Return [x, y] of the center of cell containing provided text 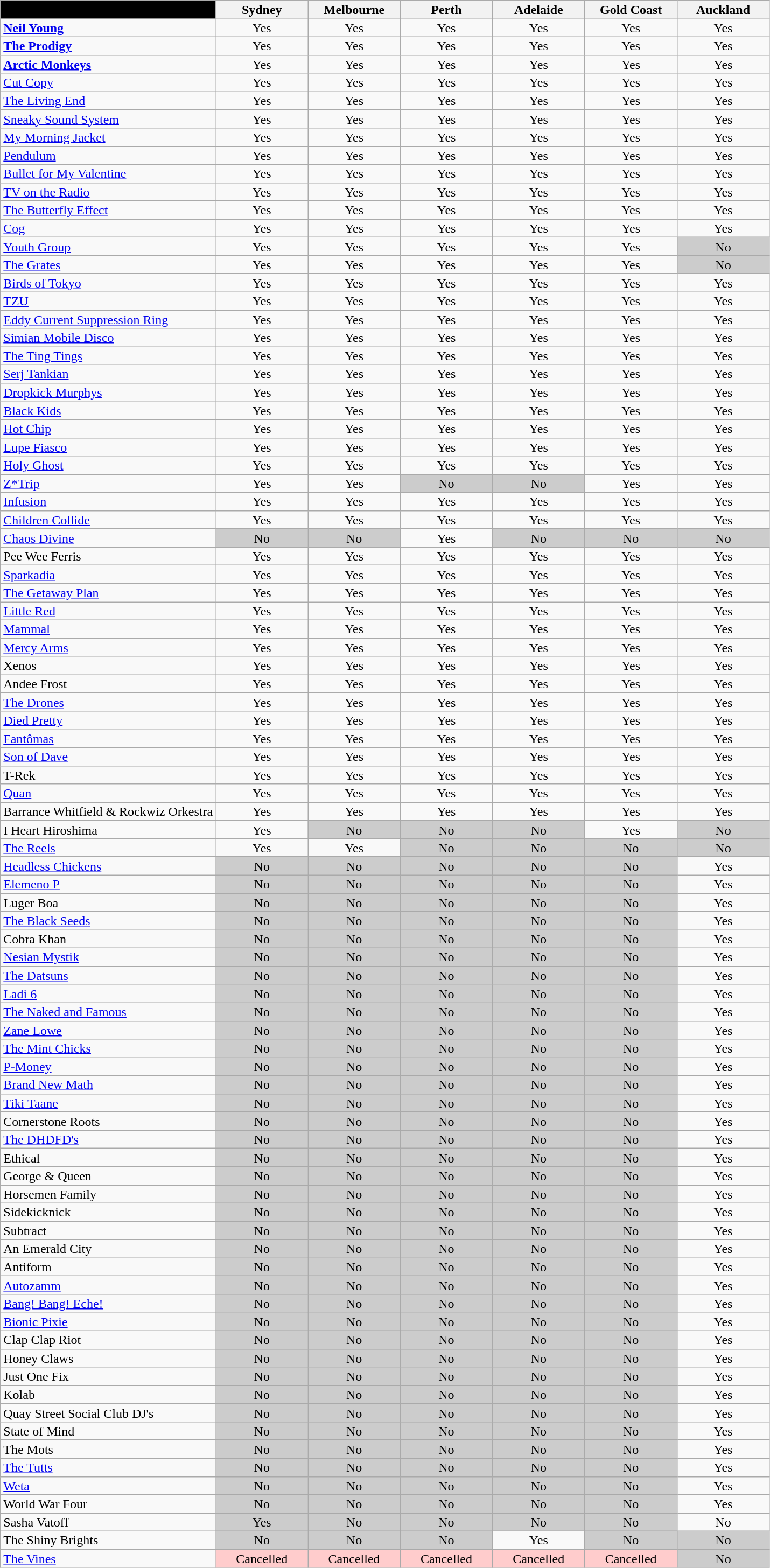
Holy Ghost [108, 465]
The Black Seeds [108, 921]
TV on the Radio [108, 192]
Zane Lowe [108, 1030]
Sneaky Sound System [108, 119]
Quan [108, 793]
Sparkadia [108, 575]
Adelaide [538, 10]
Dropkick Murphys [108, 392]
TZU [108, 301]
Mammal [108, 629]
Birds of Tokyo [108, 283]
Cut Copy [108, 82]
Barrance Whitfield & Rockwiz Orkestra [108, 811]
The Prodigy [108, 46]
Bionic Pixie [108, 1322]
Headless Chickens [108, 866]
Autozamm [108, 1285]
The Drones [108, 702]
Black Kids [108, 410]
Eddy Current Suppression Ring [108, 319]
The Shiny Brights [108, 1541]
The Ting Tings [108, 356]
Neil Young [108, 28]
Fantômas [108, 738]
Sasha Vatoff [108, 1522]
Just One Fix [108, 1376]
Infusion [108, 502]
An Emerald City [108, 1249]
Cornerstone Roots [108, 1121]
Nesian Mystik [108, 957]
Youth Group [108, 247]
Cog [108, 228]
Elemeno P [108, 884]
George & Queen [108, 1176]
Bang! Bang! Eche! [108, 1304]
T-Rek [108, 775]
Weta [108, 1486]
The Butterfly Effect [108, 210]
The Mint Chicks [108, 1048]
P-Money [108, 1067]
Serj Tankian [108, 374]
Son of Dave [108, 757]
Simian Mobile Disco [108, 338]
Mercy Arms [108, 647]
Ladi 6 [108, 993]
Bullet for My Valentine [108, 173]
Gold Coast [631, 10]
Died Pretty [108, 720]
Xenos [108, 666]
Pendulum [108, 156]
The Datsuns [108, 975]
World War Four [108, 1504]
Hot Chip [108, 429]
The Tutts [108, 1467]
Sydney [262, 10]
The Grates [108, 265]
Andee Frost [108, 684]
Sidekicknick [108, 1212]
The Mots [108, 1449]
Kolab [108, 1395]
The Vines [108, 1558]
Z*Trip [108, 484]
The Reels [108, 848]
Subtract [108, 1230]
Little Red [108, 611]
Auckland [723, 10]
Lupe Fiasco [108, 447]
The Getaway Plan [108, 593]
Clap Clap Riot [108, 1340]
I Heart Hiroshima [108, 830]
The Naked and Famous [108, 1012]
State of Mind [108, 1431]
Tiki Taane [108, 1103]
Antiform [108, 1267]
Perth [446, 10]
Horsemen Family [108, 1194]
Arctic Monkeys [108, 64]
Brand New Math [108, 1085]
My Morning Jacket [108, 137]
Luger Boa [108, 902]
Melbourne [354, 10]
Pee Wee Ferris [108, 556]
Cobra Khan [108, 939]
Honey Claws [108, 1358]
Children Collide [108, 520]
Ethical [108, 1158]
The Living End [108, 101]
Quay Street Social Club DJ's [108, 1413]
The DHDFD's [108, 1139]
Chaos Divine [108, 538]
